For the text-containing cell, return its midpoint in [X, Y] coordinate format. 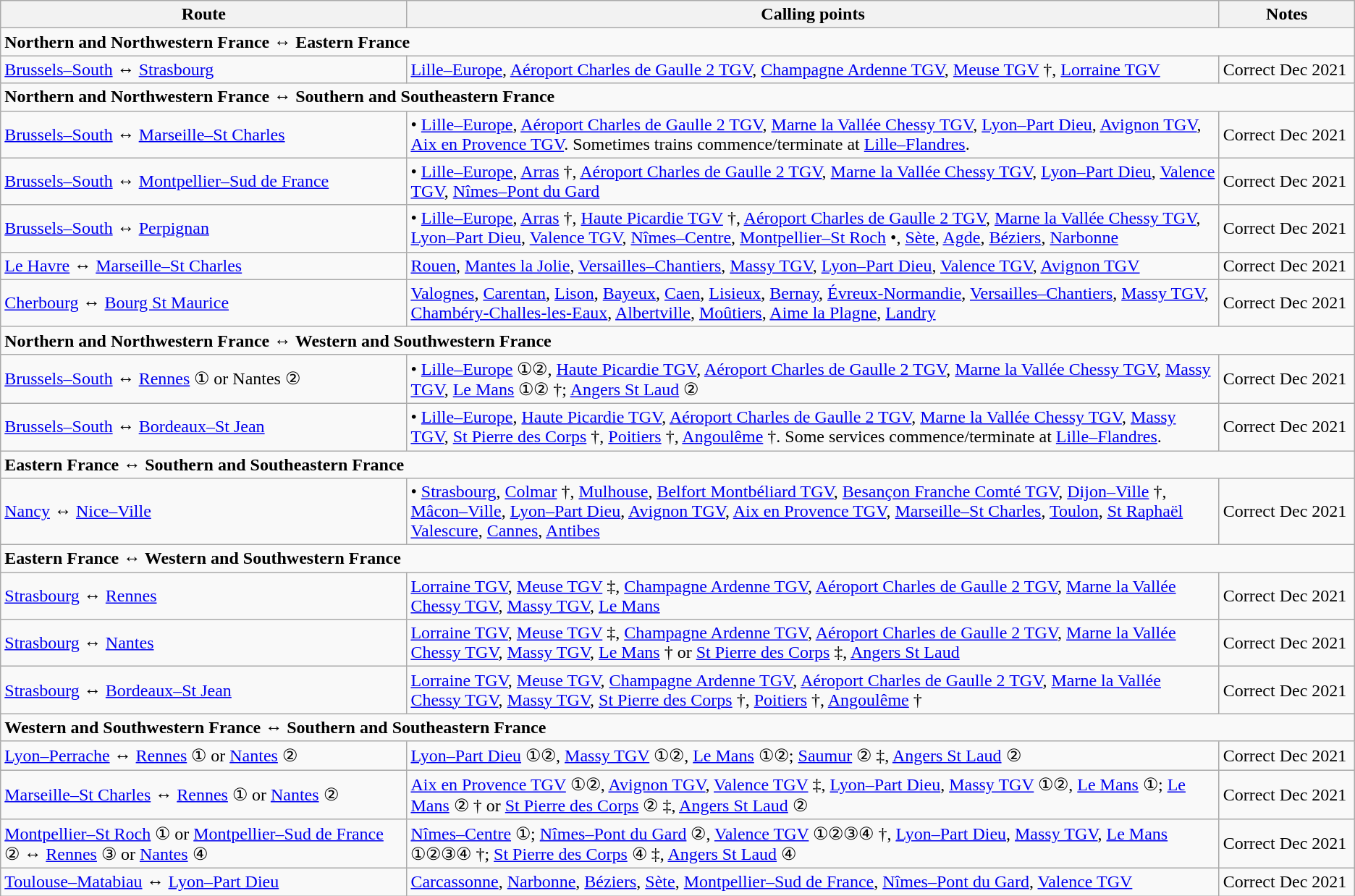
• Lille–Europe ①②, Haute Picardie TGV, Aéroport Charles de Gaulle 2 TGV, Marne la Vallée Chessy TGV, Massy TGV, Le Mans ①② †; Angers St Laud ② [813, 379]
Montpellier–St Roch ① or Montpellier–Sud de France ② ↔ Rennes ③ or Nantes ④ [204, 844]
Calling points [813, 14]
Western and Southwestern France ↔ Southern and Southeastern France [677, 727]
Notes [1287, 14]
Strasbourg ↔ Rennes [204, 596]
Brussels–South ↔ Strasbourg [204, 69]
Brussels–South ↔ Marseille–St Charles [204, 135]
Northern and Northwestern France ↔ Western and Southwestern France [677, 340]
Lyon–Perrache ↔ Rennes ① or Nantes ② [204, 756]
Strasbourg ↔ Bordeaux–St Jean [204, 690]
Cherbourg ↔ Bourg St Maurice [204, 303]
Lorraine TGV, Meuse TGV ‡, Champagne Ardenne TGV, Aéroport Charles de Gaulle 2 TGV, Marne la Vallée Chessy TGV, Massy TGV, Le Mans [813, 596]
Brussels–South ↔ Montpellier–Sud de France [204, 181]
Brussels–South ↔ Rennes ① or Nantes ② [204, 379]
Carcassonne, Narbonne, Béziers, Sète, Montpellier–Sud de France, Nîmes–Pont du Gard, Valence TGV [813, 882]
Northern and Northwestern France ↔ Southern and Southeastern France [677, 97]
Nancy ↔ Nice–Ville [204, 512]
Aix en Provence TGV ①②, Avignon TGV, Valence TGV ‡, Lyon–Part Dieu, Massy TGV ①②, Le Mans ①; Le Mans ② † or St Pierre des Corps ② ‡, Angers St Laud ② [813, 795]
Eastern France ↔ Western and Southwestern France [677, 559]
• Lille–Europe, Arras †, Aéroport Charles de Gaulle 2 TGV, Marne la Vallée Chessy TGV, Lyon–Part Dieu, Valence TGV, Nîmes–Pont du Gard [813, 181]
Strasbourg ↔ Nantes [204, 643]
Toulouse–Matabiau ↔ Lyon–Part Dieu [204, 882]
Le Havre ↔ Marseille–St Charles [204, 266]
Marseille–St Charles ↔ Rennes ① or Nantes ② [204, 795]
Eastern France ↔ Southern and Southeastern France [677, 464]
Brussels–South ↔ Bordeaux–St Jean [204, 427]
Nîmes–Centre ①; Nîmes–Pont du Gard ②, Valence TGV ①②③④ †, Lyon–Part Dieu, Massy TGV, Le Mans ①②③④ †; St Pierre des Corps ④ ‡, Angers St Laud ④ [813, 844]
Lyon–Part Dieu ①②, Massy TGV ①②, Le Mans ①②; Saumur ② ‡, Angers St Laud ② [813, 756]
Brussels–South ↔ Perpignan [204, 229]
Northern and Northwestern France ↔ Eastern France [677, 42]
Lille–Europe, Aéroport Charles de Gaulle 2 TGV, Champagne Ardenne TGV, Meuse TGV †, Lorraine TGV [813, 69]
Route [204, 14]
Rouen, Mantes la Jolie, Versailles–Chantiers, Massy TGV, Lyon–Part Dieu, Valence TGV, Avignon TGV [813, 266]
